Pinpoint the cell where the given text exists, returning its [X, Y] midpoint coordinate. 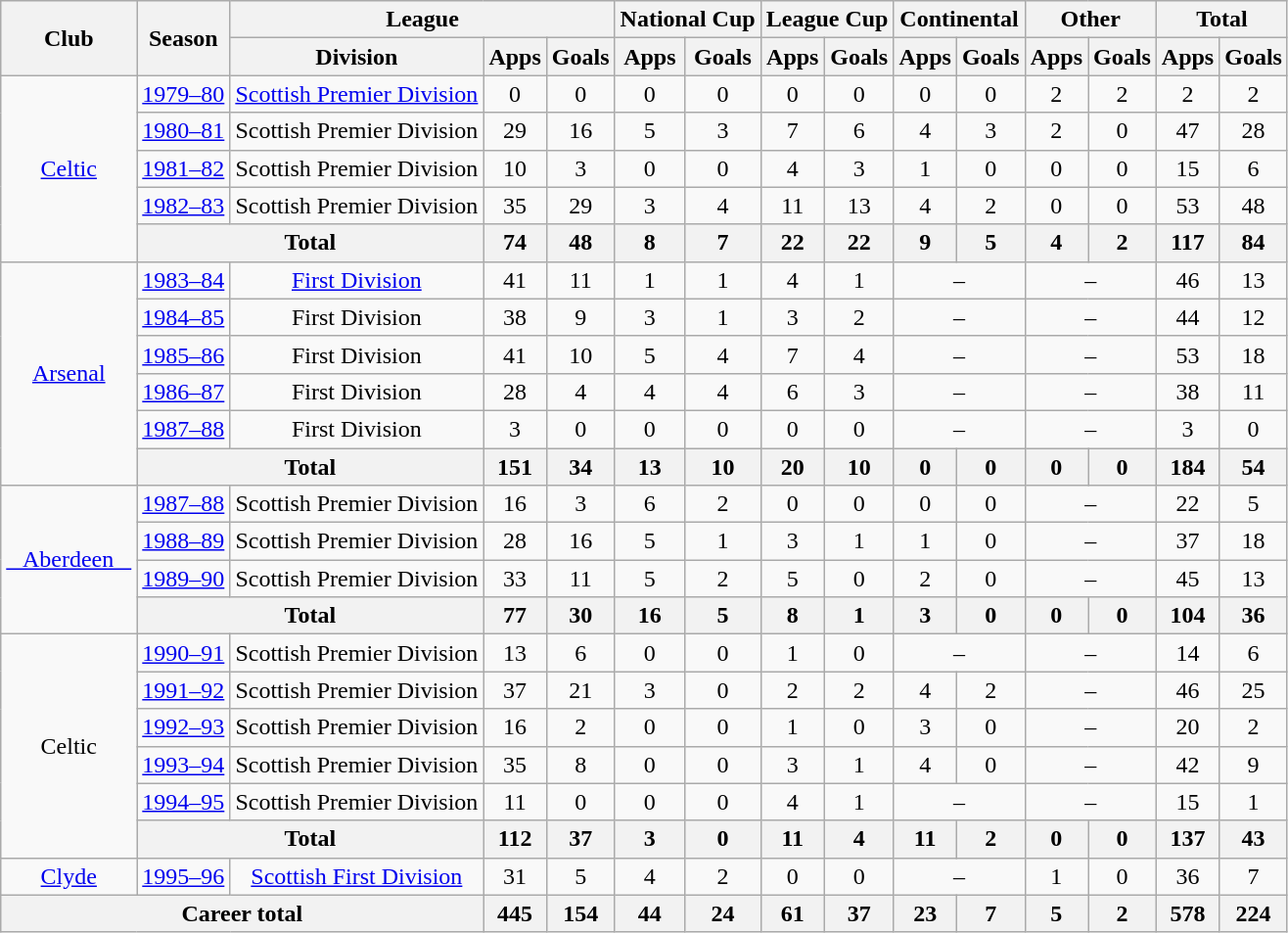
1993–94 [184, 765]
104 [1187, 616]
224 [1254, 913]
151 [515, 467]
84 [1254, 243]
Division [356, 57]
1991–92 [184, 690]
Other [1090, 20]
Career total [243, 913]
47 [1187, 131]
League Cup [827, 20]
137 [1187, 839]
42 [1187, 765]
Scottish First Division [356, 876]
1986–87 [184, 392]
1989–90 [184, 579]
1988–89 [184, 541]
1994–95 [184, 802]
21 [580, 690]
33 [515, 579]
578 [1187, 913]
112 [515, 839]
184 [1187, 467]
1984–85 [184, 317]
Club [69, 38]
1985–86 [184, 354]
1980–81 [184, 131]
1992–93 [184, 727]
34 [580, 467]
1979–80 [184, 94]
14 [1187, 653]
24 [723, 913]
445 [515, 913]
12 [1254, 317]
Season [184, 38]
1995–96 [184, 876]
1981–82 [184, 168]
43 [1254, 839]
Arsenal [69, 373]
31 [515, 876]
1990–91 [184, 653]
League [423, 20]
1983–84 [184, 280]
154 [580, 913]
Aberdeen [69, 560]
74 [515, 243]
Continental [959, 20]
45 [1187, 579]
Clyde [69, 876]
61 [793, 913]
77 [515, 616]
1982–83 [184, 206]
54 [1254, 467]
23 [925, 913]
117 [1187, 243]
30 [580, 616]
25 [1254, 690]
National Cup [687, 20]
